From the cell containing the given text, extract its center point as [X, Y] coordinate. 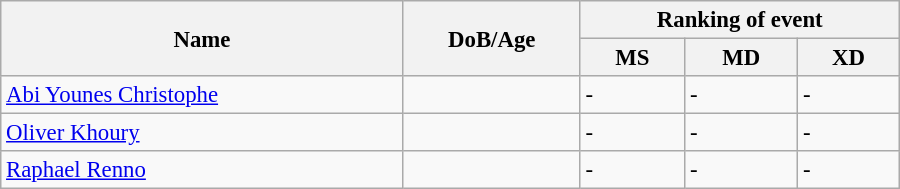
Ranking of event [740, 20]
Oliver Khoury [202, 133]
XD [848, 58]
Abi Younes Christophe [202, 95]
Raphael Renno [202, 170]
DoB/Age [492, 38]
MD [742, 58]
Name [202, 38]
MS [632, 58]
